Find where the given text appears and provide that cell's center as (X, Y) coordinate. 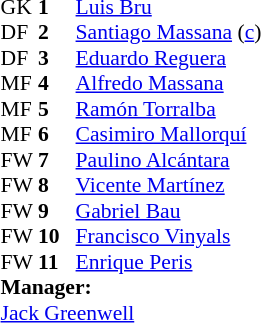
7 (57, 160)
10 (57, 237)
8 (57, 185)
4 (57, 83)
6 (57, 135)
11 (57, 262)
9 (57, 211)
2 (57, 33)
3 (57, 58)
5 (57, 109)
